For the text-containing cell, return its midpoint in [x, y] coordinate format. 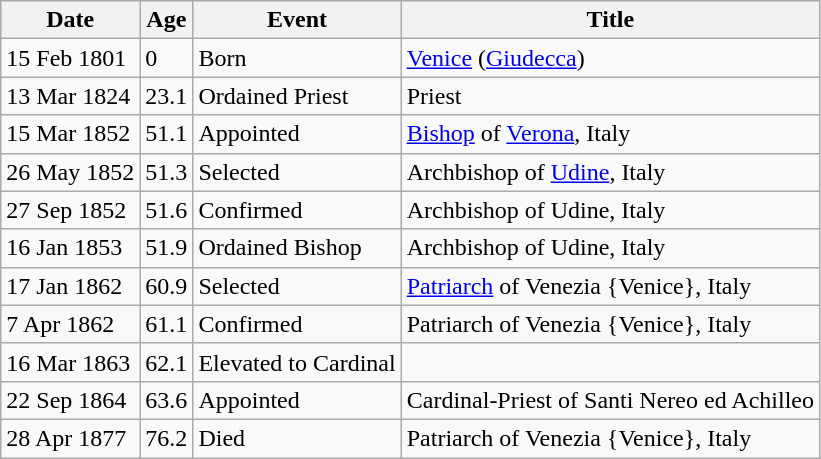
13 Mar 1824 [70, 96]
Title [610, 20]
Date [70, 20]
51.1 [166, 134]
51.6 [166, 210]
26 May 1852 [70, 172]
Died [297, 438]
23.1 [166, 96]
Bishop of Verona, Italy [610, 134]
61.1 [166, 324]
15 Feb 1801 [70, 58]
22 Sep 1864 [70, 400]
28 Apr 1877 [70, 438]
76.2 [166, 438]
Venice (Giudecca) [610, 58]
51.3 [166, 172]
60.9 [166, 286]
Born [297, 58]
17 Jan 1862 [70, 286]
16 Mar 1863 [70, 362]
63.6 [166, 400]
0 [166, 58]
51.9 [166, 248]
Cardinal-Priest of Santi Nereo ed Achilleo [610, 400]
Elevated to Cardinal [297, 362]
Event [297, 20]
16 Jan 1853 [70, 248]
Ordained Bishop [297, 248]
7 Apr 1862 [70, 324]
15 Mar 1852 [70, 134]
Age [166, 20]
Ordained Priest [297, 96]
62.1 [166, 362]
27 Sep 1852 [70, 210]
Priest [610, 96]
